Determine the [x, y] coordinate at the center of the cell enclosing the given text.  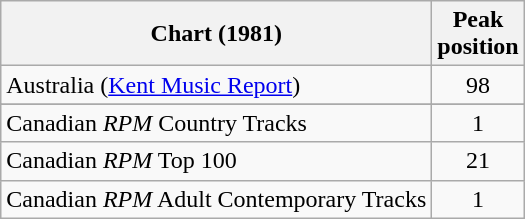
Canadian RPM Top 100 [216, 161]
98 [478, 85]
21 [478, 161]
Canadian RPM Adult Contemporary Tracks [216, 199]
Peakposition [478, 34]
Chart (1981) [216, 34]
Canadian RPM Country Tracks [216, 123]
Australia (Kent Music Report) [216, 85]
